Detect which cell encompasses the target text, then output its [x, y] center coordinate. 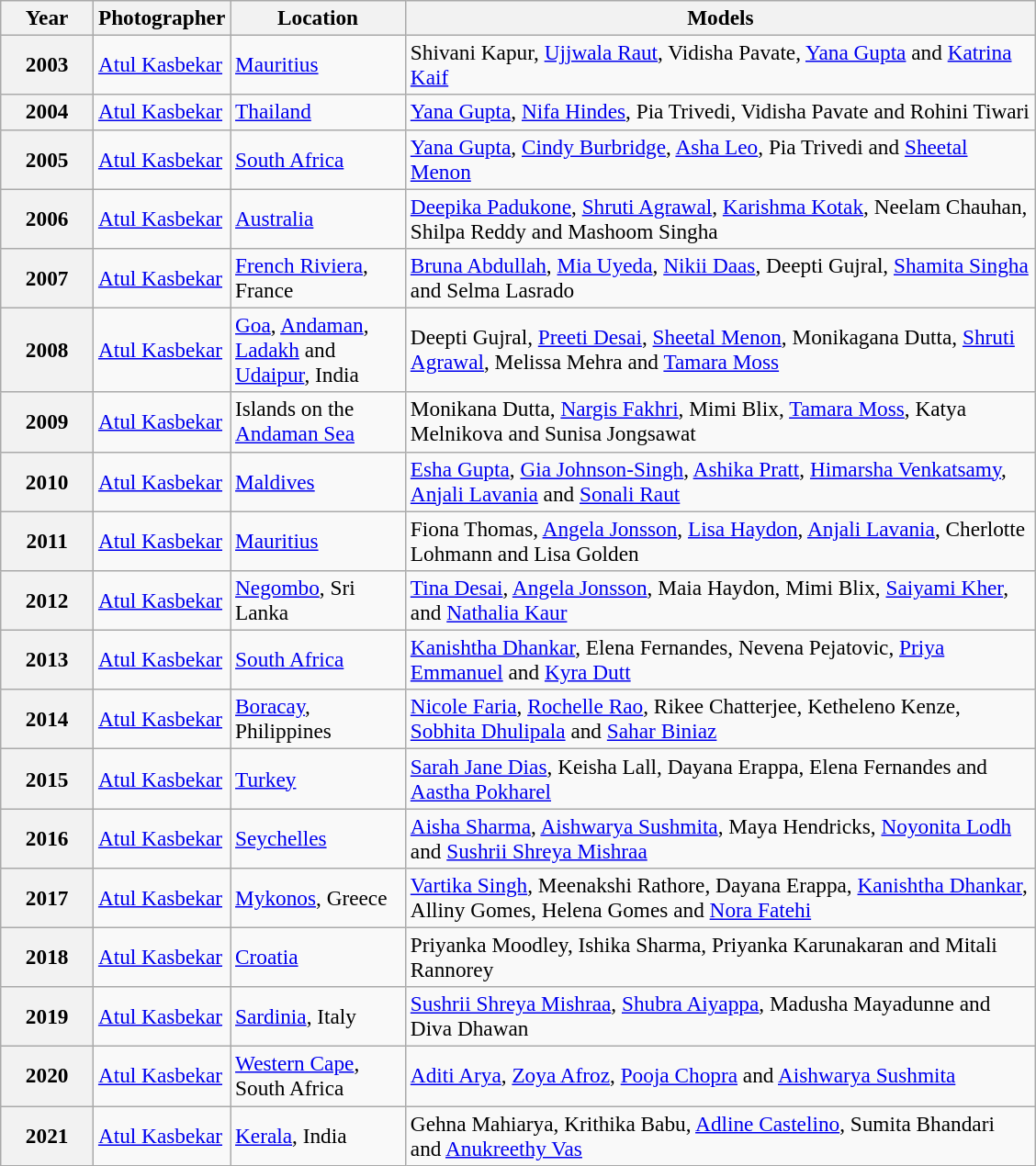
Esha Gupta, Gia Johnson-Singh, Ashika Pratt, Himarsha Venkatsamy, Anjali Lavania and Sonali Raut [720, 481]
2021 [48, 1135]
Deepika Padukone, Shruti Agrawal, Karishma Kotak, Neelam Chauhan, Shilpa Reddy and Mashoom Singha [720, 219]
2013 [48, 659]
Models [720, 17]
2012 [48, 600]
Vartika Singh, Meenakshi Rathore, Dayana Erappa, Kanishtha Dhankar, Alliny Gomes, Helena Gomes and Nora Fatehi [720, 898]
Boracay, Philippines [318, 720]
2009 [48, 422]
2004 [48, 112]
Negombo, Sri Lanka [318, 600]
2020 [48, 1076]
2007 [48, 277]
Mykonos, Greece [318, 898]
French Riviera, France [318, 277]
Western Cape, South Africa [318, 1076]
Yana Gupta, Nifa Hindes, Pia Trivedi, Vidisha Pavate and Rohini Tiwari [720, 112]
Aisha Sharma, Aishwarya Sushmita, Maya Hendricks, Noyonita Lodh and Sushrii Shreya Mishraa [720, 837]
Tina Desai, Angela Jonsson, Maia Haydon, Mimi Blix, Saiyami Kher, and Nathalia Kaur [720, 600]
Location [318, 17]
Turkey [318, 779]
2010 [48, 481]
Monikana Dutta, Nargis Fakhri, Mimi Blix, Tamara Moss, Katya Melnikova and Sunisa Jongsawat [720, 422]
Deepti Gujral, Preeti Desai, Sheetal Menon, Monikagana Dutta, Shruti Agrawal, Melissa Mehra and Tamara Moss [720, 350]
Yana Gupta, Cindy Burbridge, Asha Leo, Pia Trivedi and Sheetal Menon [720, 160]
2017 [48, 898]
2003 [48, 64]
Croatia [318, 957]
2016 [48, 837]
Bruna Abdullah, Mia Uyeda, Nikii Daas, Deepti Gujral, Shamita Singha and Selma Lasrado [720, 277]
2005 [48, 160]
2015 [48, 779]
Sushrii Shreya Mishraa, Shubra Aiyappa, Madusha Mayadunne and Diva Dhawan [720, 1017]
2006 [48, 219]
Shivani Kapur, Ujjwala Raut, Vidisha Pavate, Yana Gupta and Katrina Kaif [720, 64]
Photographer [162, 17]
Islands on the Andaman Sea [318, 422]
Year [48, 17]
Australia [318, 219]
2018 [48, 957]
Seychelles [318, 837]
Goa, Andaman, Ladakh and Udaipur, India [318, 350]
2008 [48, 350]
Sardinia, Italy [318, 1017]
Thailand [318, 112]
Aditi Arya, Zoya Afroz, Pooja Chopra and Aishwarya Sushmita [720, 1076]
Sarah Jane Dias, Keisha Lall, Dayana Erappa, Elena Fernandes and Aastha Pokharel [720, 779]
Kerala, India [318, 1135]
Nicole Faria, Rochelle Rao, Rikee Chatterjee, Ketheleno Kenze, Sobhita Dhulipala and Sahar Biniaz [720, 720]
Maldives [318, 481]
Gehna Mahiarya, Krithika Babu, Adline Castelino, Sumita Bhandari and Anukreethy Vas [720, 1135]
2011 [48, 540]
2014 [48, 720]
Kanishtha Dhankar, Elena Fernandes, Nevena Pejatovic, Priya Emmanuel and Kyra Dutt [720, 659]
Fiona Thomas, Angela Jonsson, Lisa Haydon, Anjali Lavania, Cherlotte Lohmann and Lisa Golden [720, 540]
2019 [48, 1017]
Priyanka Moodley, Ishika Sharma, Priyanka Karunakaran and Mitali Rannorey [720, 957]
